Search for the cell housing the specified text and yield its [X, Y] center coordinate. 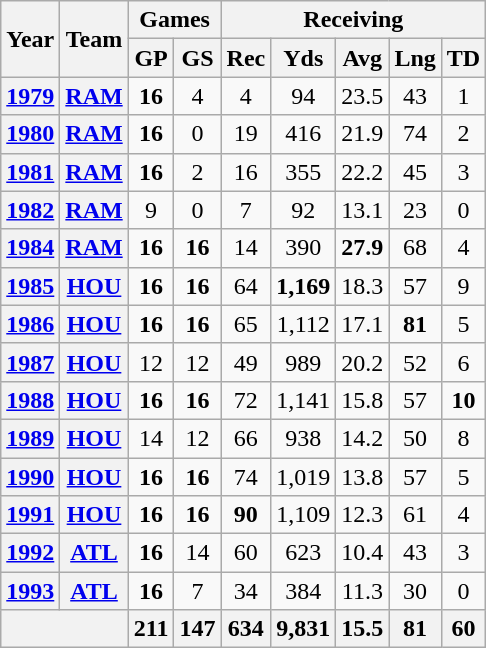
50 [415, 438]
13.8 [362, 477]
13.1 [362, 210]
22.2 [362, 172]
15.5 [362, 629]
20.2 [362, 362]
17.1 [362, 324]
1984 [30, 248]
49 [246, 362]
1985 [30, 286]
23.5 [362, 96]
10.4 [362, 553]
1 [463, 96]
1989 [30, 438]
72 [246, 400]
147 [198, 629]
Yds [304, 58]
416 [304, 134]
30 [415, 591]
18.3 [362, 286]
1988 [30, 400]
1986 [30, 324]
1987 [30, 362]
61 [415, 515]
8 [463, 438]
68 [415, 248]
10 [463, 400]
211 [151, 629]
Games [174, 20]
GS [198, 58]
1993 [30, 591]
Rec [246, 58]
Year [30, 39]
1,019 [304, 477]
65 [246, 324]
9,831 [304, 629]
64 [246, 286]
12.3 [362, 515]
45 [415, 172]
1982 [30, 210]
355 [304, 172]
989 [304, 362]
94 [304, 96]
19 [246, 134]
34 [246, 591]
27.9 [362, 248]
52 [415, 362]
Team [94, 39]
1,141 [304, 400]
66 [246, 438]
TD [463, 58]
1979 [30, 96]
Receiving [354, 20]
634 [246, 629]
384 [304, 591]
15.8 [362, 400]
14.2 [362, 438]
90 [246, 515]
11.3 [362, 591]
1991 [30, 515]
938 [304, 438]
Avg [362, 58]
GP [151, 58]
6 [463, 362]
Lng [415, 58]
623 [304, 553]
21.9 [362, 134]
1990 [30, 477]
1980 [30, 134]
1,169 [304, 286]
390 [304, 248]
1,109 [304, 515]
92 [304, 210]
1,112 [304, 324]
1992 [30, 553]
23 [415, 210]
1981 [30, 172]
